Return the (x, y) coordinate for the center point of the cell that contains the specified text.  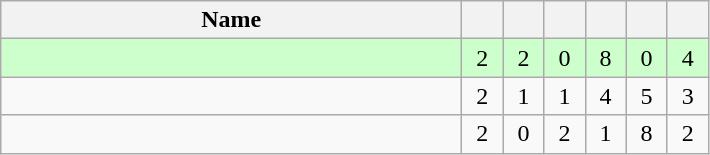
3 (688, 96)
5 (646, 96)
Name (232, 20)
